Return the (X, Y) coordinate for the center point of the cell that contains the specified text.  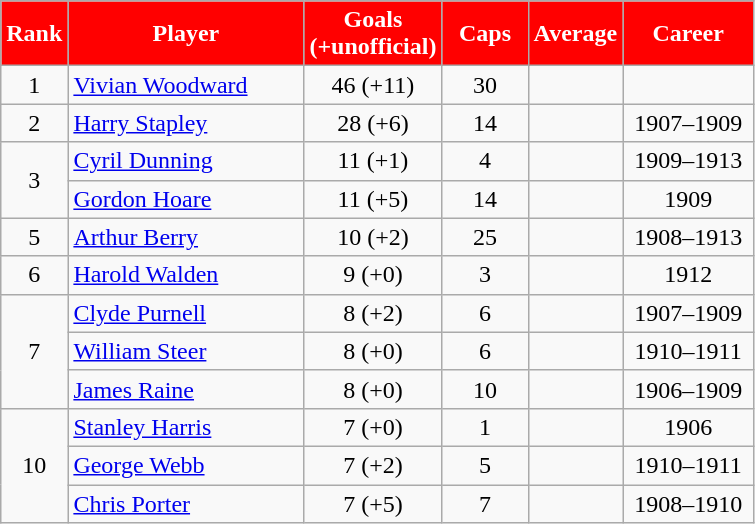
1906 (688, 427)
Goals (+unofficial) (373, 34)
2 (34, 123)
8 (+2) (373, 313)
1906–1909 (688, 389)
1909 (688, 199)
9 (+0) (373, 275)
Rank (34, 34)
Clyde Purnell (186, 313)
Harold Walden (186, 275)
1912 (688, 275)
William Steer (186, 351)
1908–1910 (688, 503)
11 (+1) (373, 161)
Career (688, 34)
Gordon Hoare (186, 199)
Average (576, 34)
James Raine (186, 389)
7 (+0) (373, 427)
25 (485, 237)
46 (+11) (373, 85)
10 (+2) (373, 237)
1909–1913 (688, 161)
7 (+2) (373, 465)
Arthur Berry (186, 237)
4 (485, 161)
Harry Stapley (186, 123)
Chris Porter (186, 503)
7 (+5) (373, 503)
30 (485, 85)
28 (+6) (373, 123)
Player (186, 34)
George Webb (186, 465)
11 (+5) (373, 199)
1908–1913 (688, 237)
Caps (485, 34)
Cyril Dunning (186, 161)
Vivian Woodward (186, 85)
Stanley Harris (186, 427)
